Return the [X, Y] coordinate for the center point of the cell that contains the specified text.  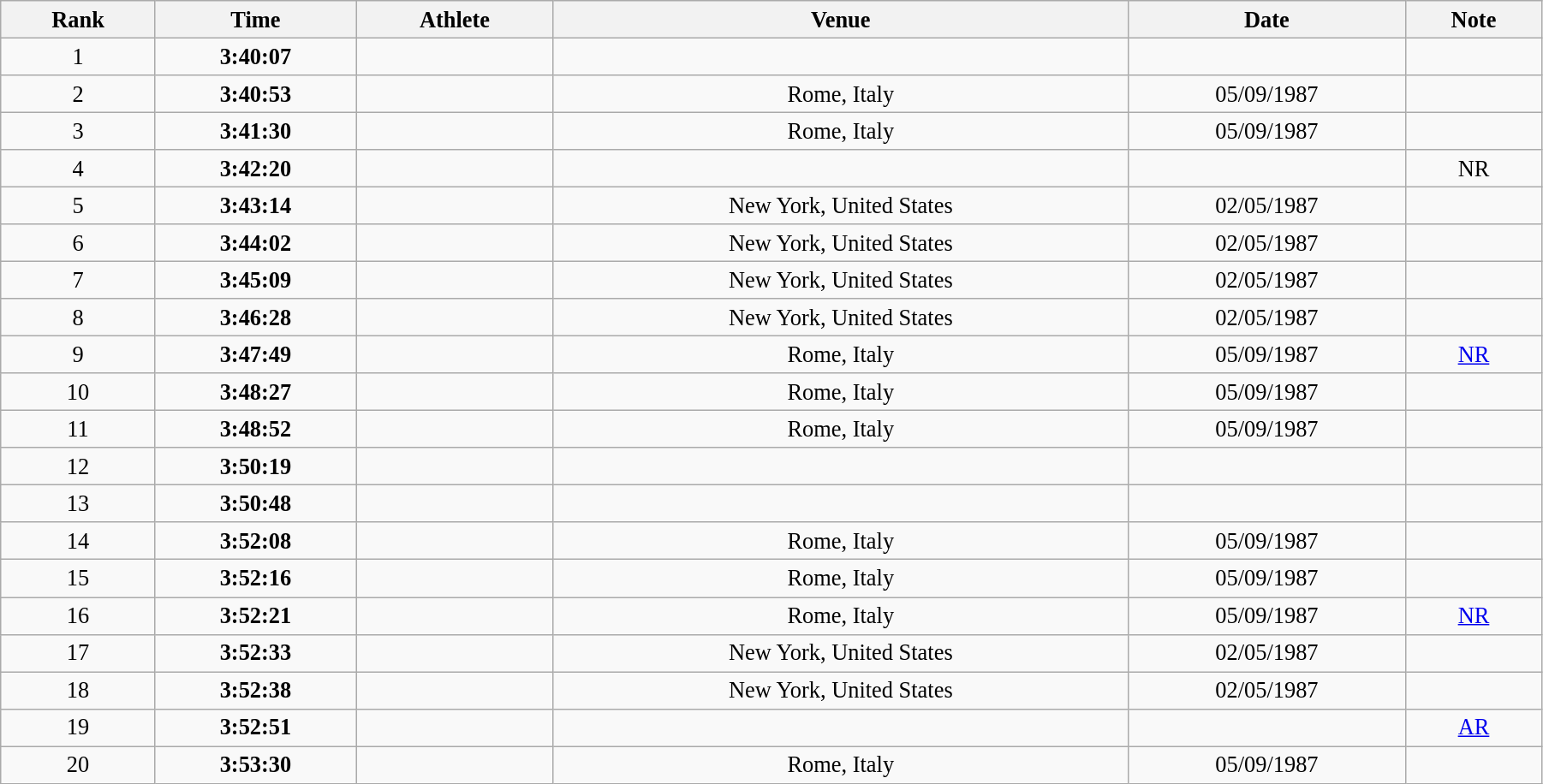
3:52:33 [255, 653]
3:52:16 [255, 579]
8 [79, 318]
16 [79, 615]
12 [79, 466]
Time [255, 19]
3:52:51 [255, 728]
14 [79, 541]
10 [79, 392]
1 [79, 56]
3 [79, 131]
3:52:38 [255, 690]
Date [1266, 19]
3:42:20 [255, 169]
3:43:14 [255, 205]
4 [79, 169]
3:53:30 [255, 764]
15 [79, 579]
3:48:27 [255, 392]
3:40:53 [255, 93]
Rank [79, 19]
7 [79, 280]
5 [79, 205]
3:52:08 [255, 541]
6 [79, 243]
19 [79, 728]
3:46:28 [255, 318]
17 [79, 653]
3:52:21 [255, 615]
3:48:52 [255, 429]
Note [1474, 19]
3:40:07 [255, 56]
2 [79, 93]
AR [1474, 728]
9 [79, 354]
Athlete [456, 19]
3:41:30 [255, 131]
3:50:48 [255, 503]
3:47:49 [255, 354]
3:44:02 [255, 243]
18 [79, 690]
Venue [841, 19]
20 [79, 764]
3:45:09 [255, 280]
3:50:19 [255, 466]
11 [79, 429]
13 [79, 503]
